Return the [x, y] coordinate for the center point of the cell that contains the specified text.  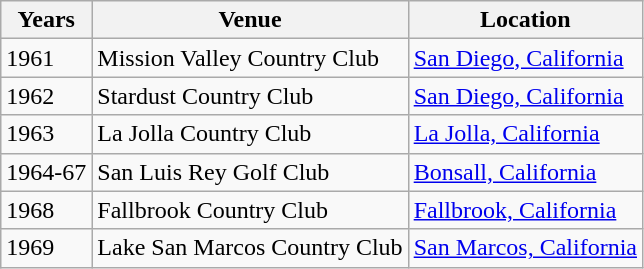
1961 [46, 58]
La Jolla, California [525, 134]
Mission Valley Country Club [250, 58]
Lake San Marcos Country Club [250, 248]
1968 [46, 210]
1963 [46, 134]
Fallbrook Country Club [250, 210]
San Marcos, California [525, 248]
Fallbrook, California [525, 210]
Venue [250, 20]
La Jolla Country Club [250, 134]
Bonsall, California [525, 172]
1962 [46, 96]
1964-67 [46, 172]
San Luis Rey Golf Club [250, 172]
1969 [46, 248]
Years [46, 20]
Location [525, 20]
Stardust Country Club [250, 96]
